Return [X, Y] of the center of cell containing provided text 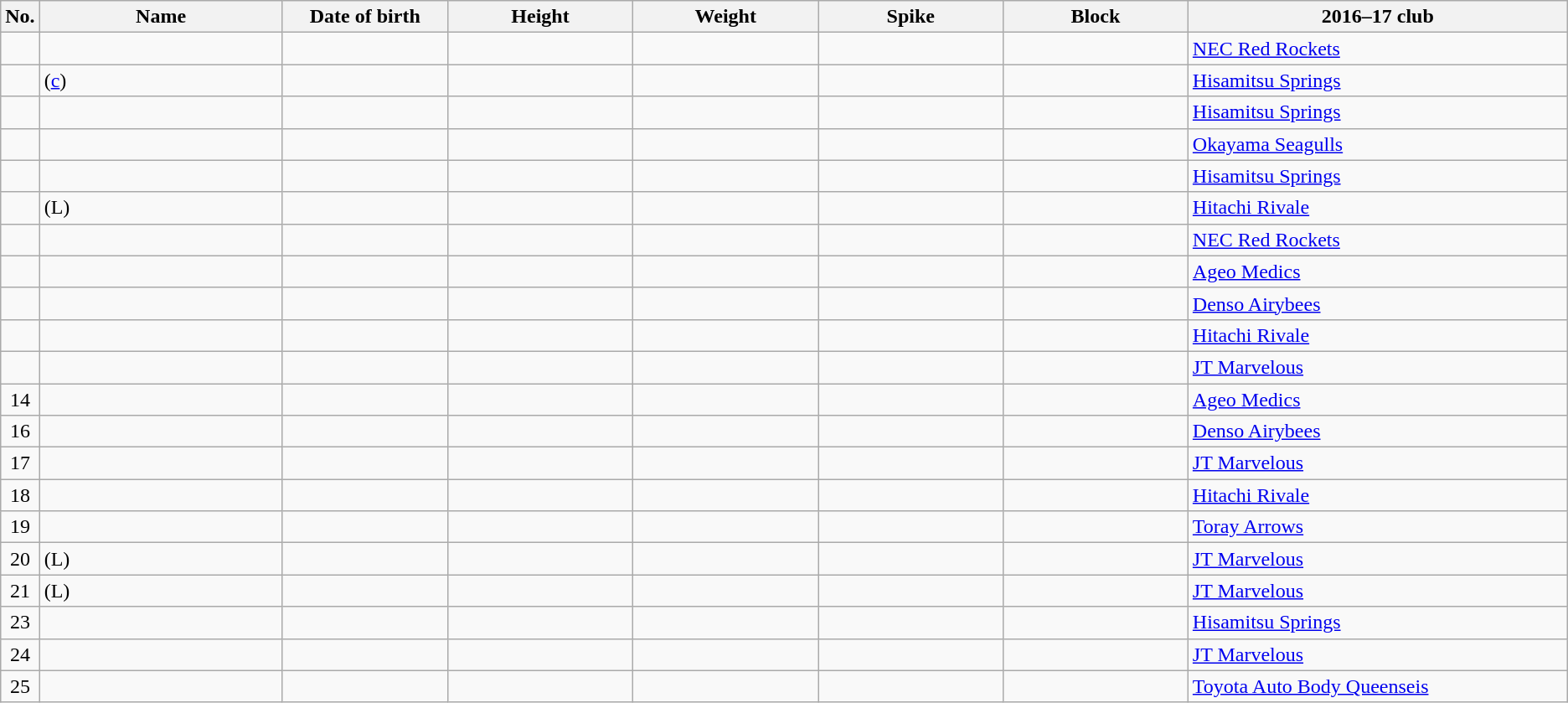
No. [20, 17]
18 [20, 495]
Toray Arrows [1377, 527]
Okayama Seagulls [1377, 144]
Block [1096, 17]
Spike [911, 17]
14 [20, 400]
Toyota Auto Body Queenseis [1377, 686]
17 [20, 463]
Date of birth [365, 17]
Height [539, 17]
2016–17 club [1377, 17]
23 [20, 623]
19 [20, 527]
21 [20, 591]
25 [20, 686]
Name [161, 17]
16 [20, 432]
24 [20, 654]
(c) [161, 80]
20 [20, 559]
Weight [725, 17]
